Capture the cell that displays the provided text and extract its (X, Y) central coordinate. 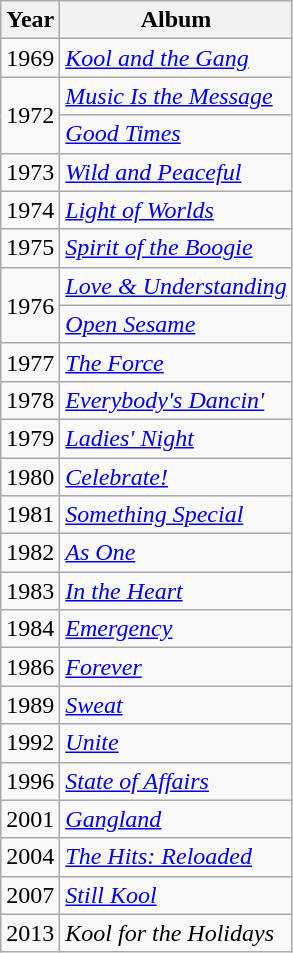
Kool and the Gang (176, 58)
2013 (30, 933)
1978 (30, 400)
1992 (30, 743)
Music Is the Message (176, 96)
Open Sesame (176, 324)
Still Kool (176, 895)
Album (176, 20)
Something Special (176, 515)
1969 (30, 58)
2001 (30, 819)
The Hits: Reloaded (176, 857)
1981 (30, 515)
Celebrate! (176, 477)
1974 (30, 210)
Spirit of the Boogie (176, 248)
Good Times (176, 134)
As One (176, 553)
1979 (30, 438)
Unite (176, 743)
2004 (30, 857)
1972 (30, 115)
1975 (30, 248)
Love & Understanding (176, 286)
1996 (30, 781)
1977 (30, 362)
Gangland (176, 819)
Forever (176, 667)
1976 (30, 305)
Kool for the Holidays (176, 933)
2007 (30, 895)
1989 (30, 705)
Emergency (176, 629)
1984 (30, 629)
In the Heart (176, 591)
1982 (30, 553)
Ladies' Night (176, 438)
1986 (30, 667)
State of Affairs (176, 781)
1973 (30, 172)
Everybody's Dancin' (176, 400)
Year (30, 20)
1980 (30, 477)
Wild and Peaceful (176, 172)
The Force (176, 362)
1983 (30, 591)
Light of Worlds (176, 210)
Sweat (176, 705)
